Capture the cell that displays the provided text and extract its [x, y] central coordinate. 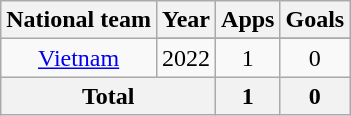
National team [79, 20]
Year [186, 20]
Apps [248, 20]
Goals [315, 20]
2022 [186, 58]
Total [108, 96]
Vietnam [79, 58]
